From the cell containing the given text, extract its center point as (X, Y) coordinate. 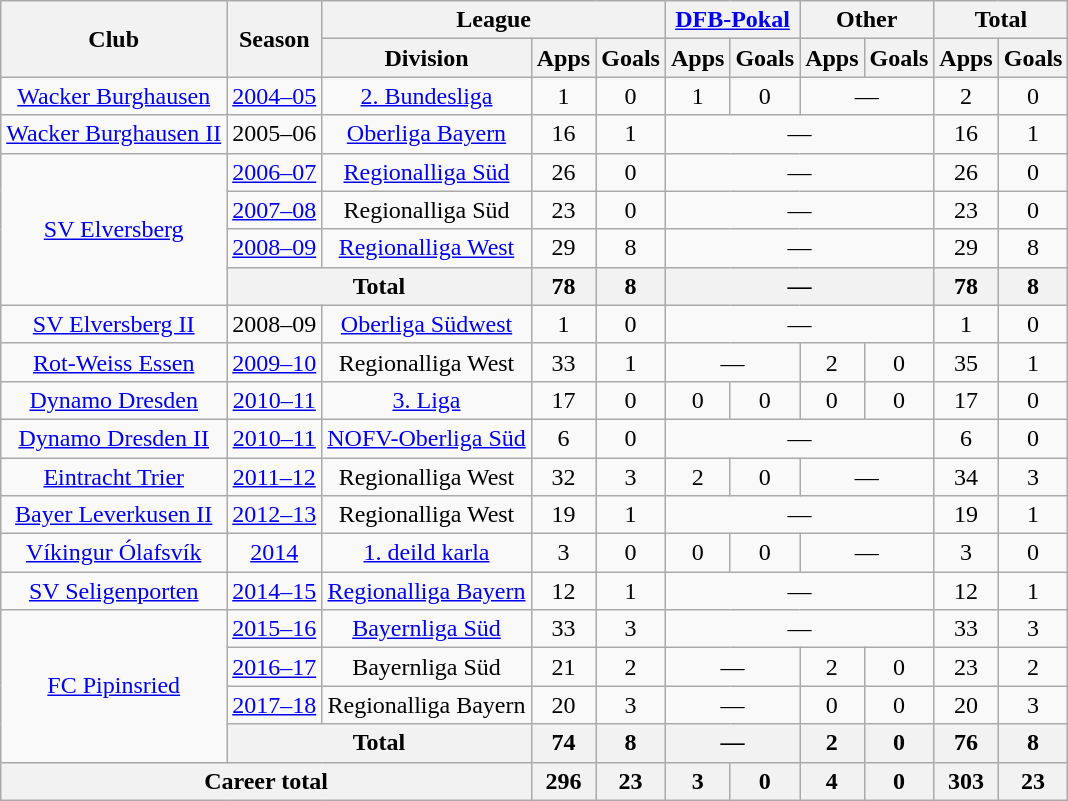
76 (966, 743)
2014 (274, 553)
2011–12 (274, 477)
Division (427, 58)
Bayer Leverkusen II (114, 515)
74 (563, 743)
SV Seligenporten (114, 591)
Season (274, 39)
Dynamo Dresden II (114, 438)
1. deild karla (427, 553)
Oberliga Südwest (427, 324)
303 (966, 781)
2006–07 (274, 172)
2014–15 (274, 591)
Wacker Burghausen II (114, 134)
Víkingur Ólafsvík (114, 553)
2004–05 (274, 96)
Club (114, 39)
Rot-Weiss Essen (114, 362)
4 (832, 781)
2009–10 (274, 362)
21 (563, 667)
DFB-Pokal (732, 20)
FC Pipinsried (114, 686)
35 (966, 362)
2007–08 (274, 210)
Eintracht Trier (114, 477)
34 (966, 477)
2005–06 (274, 134)
League (494, 20)
Career total (266, 781)
2017–18 (274, 705)
SV Elversberg II (114, 324)
3. Liga (427, 400)
2012–13 (274, 515)
Oberliga Bayern (427, 134)
296 (563, 781)
Dynamo Dresden (114, 400)
2016–17 (274, 667)
Wacker Burghausen (114, 96)
2. Bundesliga (427, 96)
NOFV-Oberliga Süd (427, 438)
2015–16 (274, 629)
SV Elversberg (114, 229)
Other (867, 20)
32 (563, 477)
